Determine the (x, y) coordinate at the center of the cell enclosing the given text.  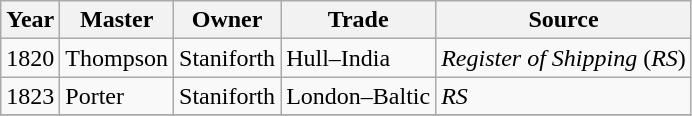
Source (564, 20)
Porter (117, 96)
RS (564, 96)
Master (117, 20)
Register of Shipping (RS) (564, 58)
1820 (30, 58)
1823 (30, 96)
Year (30, 20)
London–Baltic (358, 96)
Owner (228, 20)
Thompson (117, 58)
Trade (358, 20)
Hull–India (358, 58)
